Detect which cell encompasses the target text, then output its [X, Y] center coordinate. 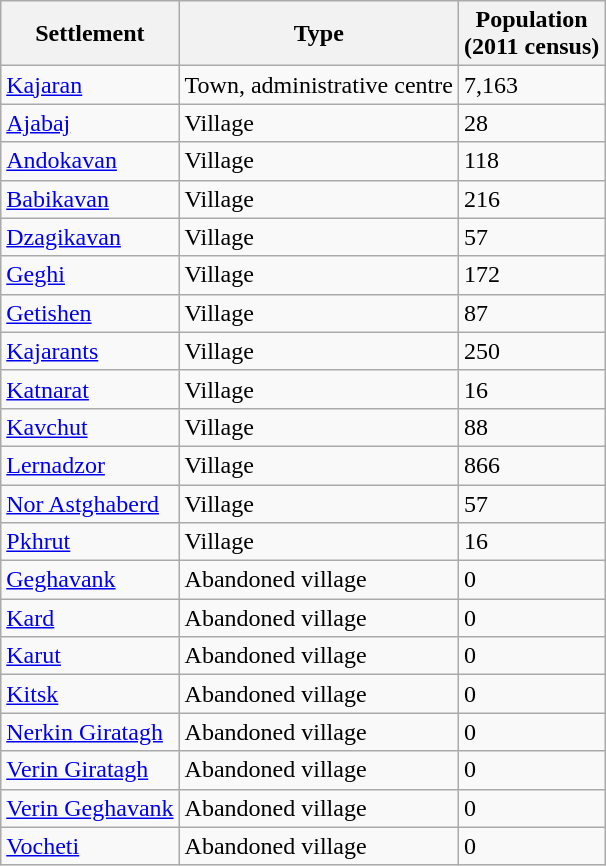
216 [531, 199]
Town, administrative centre [318, 85]
Getishen [90, 313]
250 [531, 351]
Verin Geghavank [90, 808]
172 [531, 275]
Dzagikavan [90, 237]
Kajarants [90, 351]
Katnarat [90, 389]
Vocheti [90, 846]
88 [531, 427]
Kitsk [90, 694]
Nor Astghaberd [90, 503]
Babikavan [90, 199]
Nerkin Giratagh [90, 732]
87 [531, 313]
Verin Giratagh [90, 770]
Type [318, 34]
7,163 [531, 85]
Andokavan [90, 161]
Karut [90, 656]
Ajabaj [90, 123]
866 [531, 465]
Lernadzor [90, 465]
Kard [90, 618]
Pkhrut [90, 542]
Population(2011 census) [531, 34]
Geghi [90, 275]
Geghavank [90, 580]
Kajaran [90, 85]
Kavchut [90, 427]
118 [531, 161]
28 [531, 123]
Settlement [90, 34]
